Scan for the cell matching the given text and deliver its [X, Y] coordinate at center. 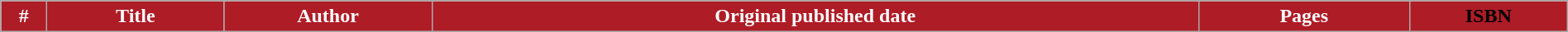
Original published date [815, 16]
ISBN [1489, 16]
Author [327, 16]
# [24, 16]
Pages [1303, 16]
Title [136, 16]
